Locate the cell with the specified text and output its (x, y) center coordinate. 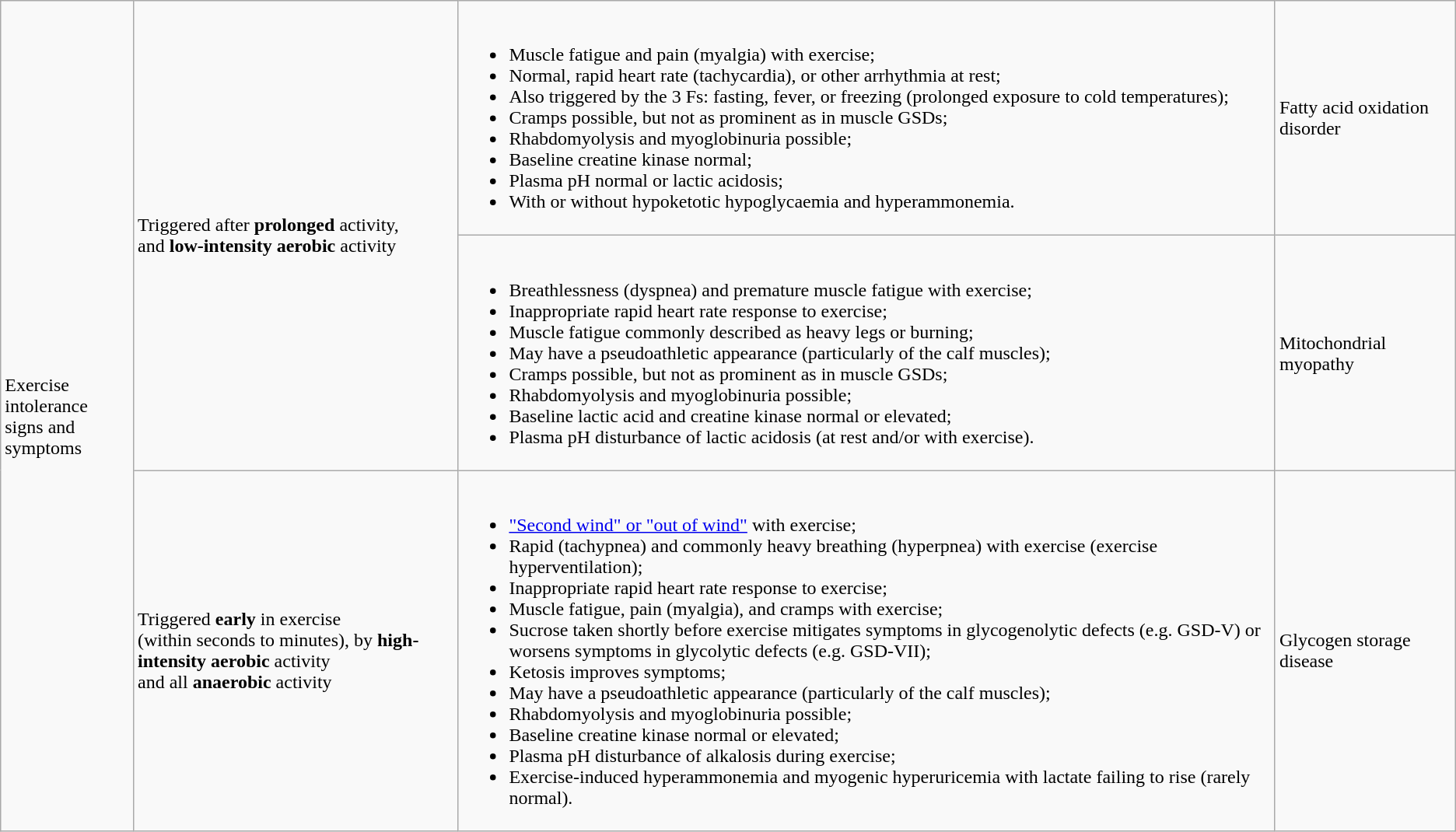
Mitochondrial myopathy (1365, 353)
Triggered early in exercise(within seconds to minutes), by high-intensity aerobic activityand all anaerobic activity (296, 651)
Fatty acid oxidation disorder (1365, 118)
Glycogen storage disease (1365, 651)
Exercise intolerancesigns and symptoms (67, 416)
Triggered after prolonged activity,and low-intensity aerobic activity (296, 236)
